Output the [X, Y] coordinate of the center of the cell containing the given text.  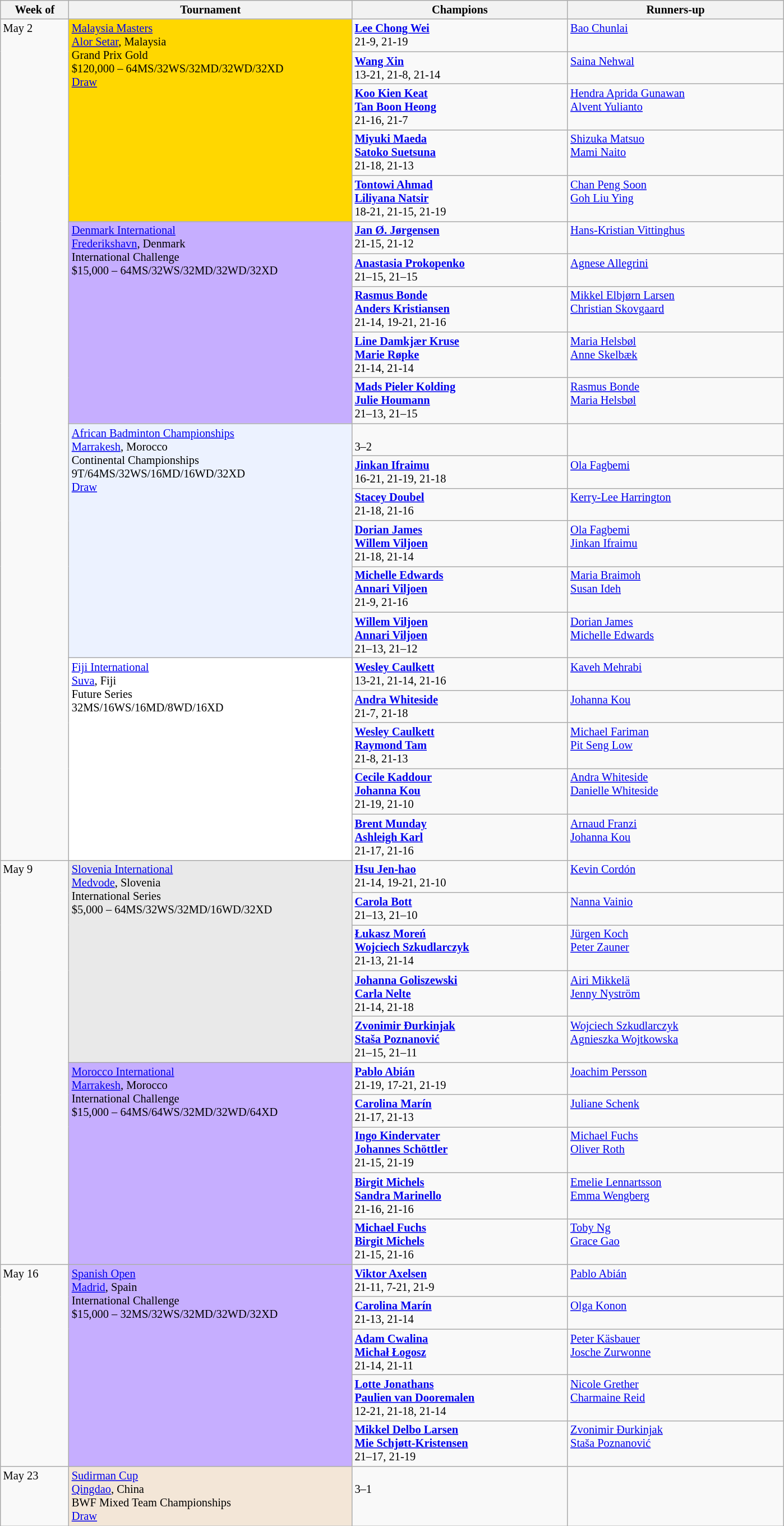
Wesley Caulkett13-21, 21-14, 21-16 [460, 674]
Viktor Axelsen21-11, 7-21, 21-9 [460, 1280]
Carolina Marín21-17, 21-13 [460, 1111]
Anastasia Prokopenko21–15, 21–15 [460, 270]
Zvonimir Đurkinjak Staša Poznanović21–15, 21–11 [460, 1039]
May 2 [35, 440]
Champions [460, 10]
Juliane Schenk [675, 1111]
Carola Bott21–13, 21–10 [460, 908]
Andra Whiteside21-7, 21-18 [460, 706]
Week of [35, 10]
Łukasz Moreń Wojciech Szkudlarczyk21-13, 21-14 [460, 948]
Nanna Vainio [675, 908]
May 23 [35, 1496]
Kerry-Lee Harrington [675, 504]
Emelie Lennartsson Emma Wengberg [675, 1196]
Lee Chong Wei21-9, 21-19 [460, 35]
Malaysia MastersAlor Setar, MalaysiaGrand Prix Gold$120,000 – 64MS/32WS/32MD/32WD/32XDDraw [211, 120]
Adam Cwalina Michał Łogosz21-14, 21-11 [460, 1352]
Hans-Kristian Vittinghus [675, 237]
Ola Fagbemi Jinkan Ifraimu [675, 544]
Wesley Caulkett Raymond Tam21-8, 21-13 [460, 746]
Ola Fagbemi [675, 472]
Kevin Cordón [675, 876]
Chan Peng Soon Goh Liu Ying [675, 199]
Kaveh Mehrabi [675, 674]
Agnese Allegrini [675, 270]
Pablo Abián21-19, 17-21, 21-19 [460, 1078]
Michael Fuchs Oliver Roth [675, 1150]
Peter Käsbauer Josche Zurwonne [675, 1352]
Maria Braimoh Susan Ideh [675, 589]
May 16 [35, 1365]
Tournament [211, 10]
3–2 [460, 440]
Sudirman CupQingdao, ChinaBWF Mixed Team ChampionshipsDraw [211, 1496]
3–1 [460, 1496]
Jinkan Ifraimu16-21, 21-19, 21-18 [460, 472]
Spanish OpenMadrid, SpainInternational Challenge$15,000 – 32MS/32WS/32MD/32WD/32XD [211, 1365]
Stacey Doubel21-18, 21-16 [460, 504]
African Badminton ChampionshipsMarrakesh, MoroccoContinental Championships 9T/64MS/32WS/16MD/16WD/32XDDraw [211, 541]
Dorian James Willem Viljoen21-18, 21-14 [460, 544]
Willem Viljoen Annari Viljoen21–13, 21–12 [460, 635]
Dorian James Michelle Edwards [675, 635]
Johanna Kou [675, 706]
Carolina Marín21-13, 21-14 [460, 1313]
Pablo Abián [675, 1280]
Brent Munday Ashleigh Karl21-17, 21-16 [460, 837]
Tontowi Ahmad Liliyana Natsir18-21, 21-15, 21-19 [460, 199]
Michael Fariman Pit Seng Low [675, 746]
Joachim Persson [675, 1078]
Lotte Jonathans Paulien van Dooremalen12-21, 21-18, 21-14 [460, 1398]
Nicole Grether Charmaine Reid [675, 1398]
Miyuki Maeda Satoko Suetsuna21-18, 21-13 [460, 153]
Maria Helsbøl Anne Skelbæk [675, 355]
Koo Kien Keat Tan Boon Heong21-16, 21-7 [460, 107]
Jürgen Koch Peter Zauner [675, 948]
Slovenia InternationalMedvode, SloveniaInternational Series$5,000 – 64MS/32WS/32MD/16WD/32XD [211, 961]
Rasmus Bonde Maria Helsbøl [675, 401]
Hsu Jen-hao21-14, 19-21, 21-10 [460, 876]
Toby Ng Grace Gao [675, 1242]
Ingo Kindervater Johannes Schöttler21-15, 21-19 [460, 1150]
Fiji InternationalSuva, FijiFuture Series32MS/16WS/16MD/8WD/16XD [211, 759]
Birgit Michels Sandra Marinello21-16, 21-16 [460, 1196]
Olga Konon [675, 1313]
Denmark InternationalFrederikshavn, DenmarkInternational Challenge$15,000 – 64MS/32WS/32MD/32WD/32XD [211, 322]
Zvonimir Đurkinjak Staša Poznanović [675, 1444]
Rasmus Bonde Anders Kristiansen21-14, 19-21, 21-16 [460, 309]
Hendra Aprida Gunawan Alvent Yulianto [675, 107]
Mikkel Delbo Larsen Mie Schjøtt-Kristensen21–17, 21-19 [460, 1444]
May 9 [35, 1063]
Line Damkjær Kruse Marie Røpke21-14, 21-14 [460, 355]
Cecile Kaddour Johanna Kou21-19, 21-10 [460, 791]
Morocco International Marrakesh, MoroccoInternational Challenge$15,000 – 64MS/64WS/32MD/32WD/64XD [211, 1163]
Saina Nehwal [675, 68]
Andra Whiteside Danielle Whiteside [675, 791]
Jan Ø. Jørgensen21-15, 21-12 [460, 237]
Michelle Edwards Annari Viljoen21-9, 21-16 [460, 589]
Shizuka Matsuo Mami Naito [675, 153]
Michael Fuchs Birgit Michels21-15, 21-16 [460, 1242]
Runners-up [675, 10]
Airi Mikkelä Jenny Nyström [675, 994]
Arnaud Franzi Johanna Kou [675, 837]
Johanna Goliszewski Carla Nelte21-14, 21-18 [460, 994]
Mads Pieler Kolding Julie Houmann21–13, 21–15 [460, 401]
Wang Xin13-21, 21-8, 21-14 [460, 68]
Wojciech Szkudlarczyk Agnieszka Wojtkowska [675, 1039]
Mikkel Elbjørn Larsen Christian Skovgaard [675, 309]
Bao Chunlai [675, 35]
